Capture the cell that displays the provided text and extract its (X, Y) central coordinate. 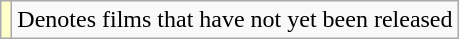
Denotes films that have not yet been released (235, 20)
